Return [x, y] of the center of cell containing provided text 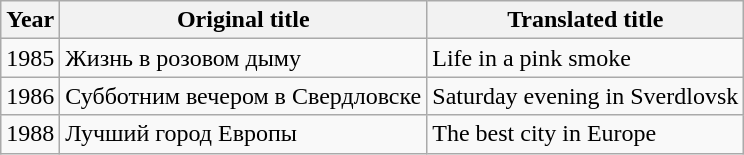
Original title [244, 20]
Life in a pink smoke [586, 58]
1988 [30, 134]
Субботним вечером в Свердловске [244, 96]
The best city in Europe [586, 134]
Жизнь в розовом дыму [244, 58]
Saturday evening in Sverdlovsk [586, 96]
Year [30, 20]
1986 [30, 96]
1985 [30, 58]
Translated title [586, 20]
Лучший город Европы [244, 134]
